Capture the cell that displays the provided text and extract its (x, y) central coordinate. 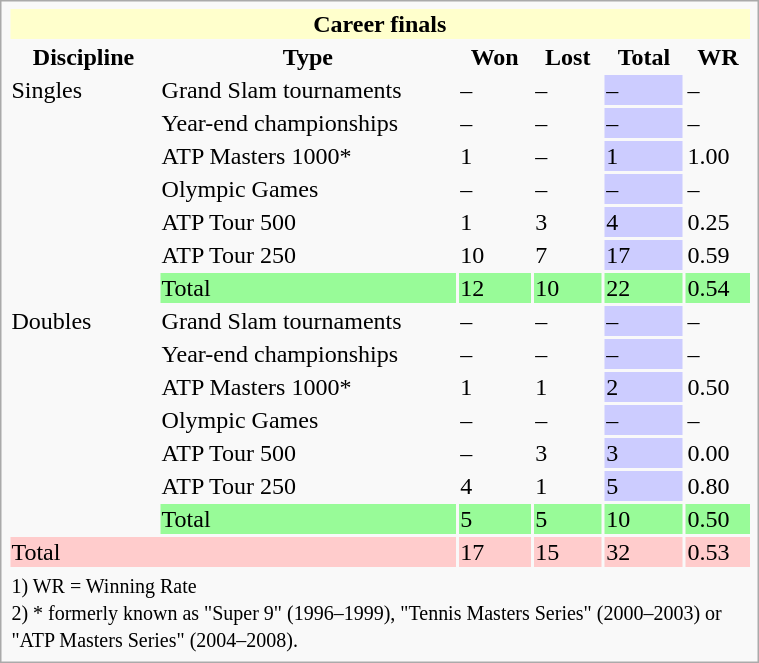
2 (644, 387)
Career finals (380, 24)
Singles (84, 189)
WR (718, 57)
0.80 (718, 486)
22 (644, 288)
15 (568, 552)
0.59 (718, 255)
0.25 (718, 222)
Won (495, 57)
12 (495, 288)
Type (308, 57)
1.00 (718, 156)
1) WR = Winning Rate 2) * formerly known as "Super 9" (1996–1999), "Tennis Masters Series" (2000–2003) or "ATP Masters Series" (2004–2008). (380, 612)
Lost (568, 57)
7 (568, 255)
32 (644, 552)
0.53 (718, 552)
0.54 (718, 288)
0.00 (718, 453)
Discipline (84, 57)
Doubles (84, 420)
